Identify which cell holds the provided text, then report its [X, Y] central coordinate. 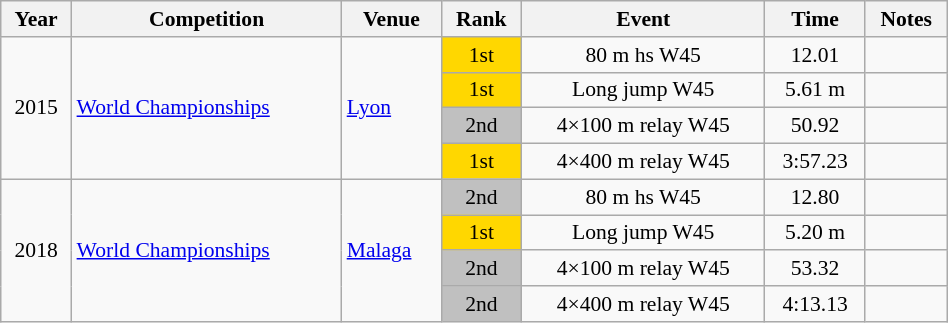
50.92 [815, 126]
Event [644, 19]
2018 [36, 250]
4:13.13 [815, 304]
2015 [36, 108]
5.20 m [815, 233]
5.61 m [815, 90]
Malaga [392, 250]
Year [36, 19]
12.80 [815, 197]
Notes [906, 19]
12.01 [815, 55]
Lyon [392, 108]
Rank [481, 19]
Competition [207, 19]
53.32 [815, 269]
Time [815, 19]
3:57.23 [815, 162]
Venue [392, 19]
